Return (X, Y) of the center of cell containing provided text 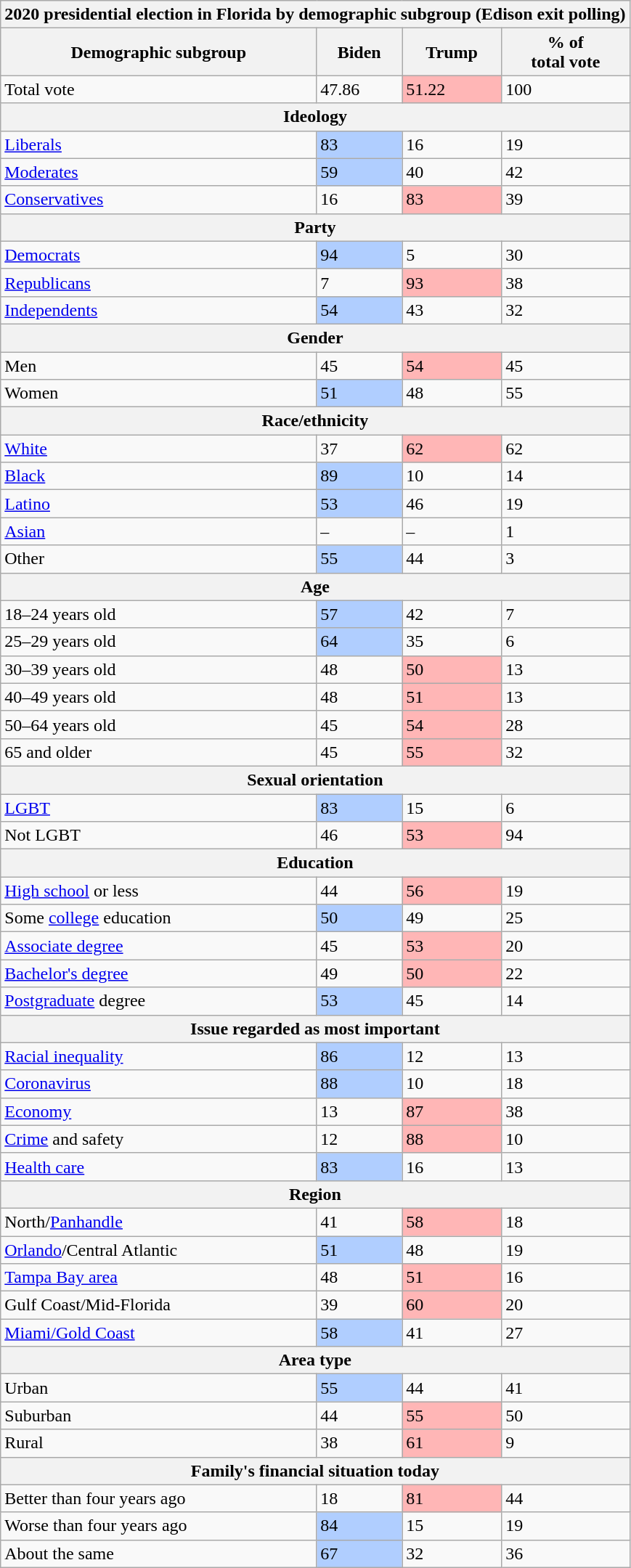
Liberals (158, 144)
Latino (158, 504)
Total vote (158, 89)
35 (452, 642)
Racial inequality (158, 1056)
Orlando/Central Atlantic (158, 1249)
Area type (315, 1360)
57 (359, 614)
Rural (158, 1443)
Moderates (158, 172)
25–29 years old (158, 642)
27 (566, 1333)
61 (452, 1443)
Men (158, 365)
64 (359, 642)
47.86 (359, 89)
Associate degree (158, 946)
Education (315, 863)
2020 presidential election in Florida by demographic subgroup (Edison exit polling) (315, 15)
Region (315, 1194)
Gender (315, 338)
North/Panhandle (158, 1222)
Crime and safety (158, 1139)
59 (359, 172)
50–64 years old (158, 724)
67 (359, 1553)
56 (452, 891)
Urban (158, 1388)
37 (359, 449)
Coronavirus (158, 1084)
Conservatives (158, 200)
43 (452, 310)
Other (158, 559)
3 (566, 559)
Issue regarded as most important (315, 1029)
Family's financial situation today (315, 1471)
25 (566, 918)
Biden (359, 52)
60 (452, 1305)
Black (158, 476)
Gulf Coast/Mid-Florida (158, 1305)
About the same (158, 1553)
Not LGBT (158, 836)
Economy (158, 1111)
51.22 (452, 89)
Party (315, 227)
Democrats (158, 255)
High school or less (158, 891)
Tampa Bay area (158, 1278)
LGBT (158, 808)
93 (452, 282)
Republicans (158, 282)
22 (566, 973)
Health care (158, 1167)
Race/ethnicity (315, 421)
36 (566, 1553)
White (158, 449)
Better than four years ago (158, 1498)
100 (566, 89)
Demographic subgroup (158, 52)
Ideology (315, 117)
Asian (158, 531)
Sexual orientation (315, 780)
% oftotal vote (566, 52)
18–24 years old (158, 614)
Trump (452, 52)
Independents (158, 310)
40 (452, 172)
87 (452, 1111)
28 (566, 724)
30 (566, 255)
1 (566, 531)
86 (359, 1056)
Miami/Gold Coast (158, 1333)
9 (566, 1443)
65 and older (158, 752)
30–39 years old (158, 669)
Age (315, 587)
40–49 years old (158, 697)
Suburban (158, 1416)
Bachelor's degree (158, 973)
Women (158, 393)
Postgraduate degree (158, 1001)
Some college education (158, 918)
84 (359, 1526)
81 (452, 1498)
89 (359, 476)
Worse than four years ago (158, 1526)
5 (452, 255)
